Search for the cell housing the specified text and yield its (X, Y) center coordinate. 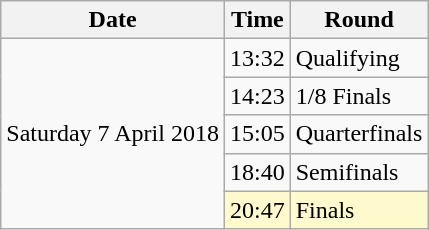
Saturday 7 April 2018 (113, 134)
20:47 (257, 210)
18:40 (257, 172)
Date (113, 20)
15:05 (257, 134)
Qualifying (359, 58)
Quarterfinals (359, 134)
Time (257, 20)
13:32 (257, 58)
Round (359, 20)
Semifinals (359, 172)
1/8 Finals (359, 96)
Finals (359, 210)
14:23 (257, 96)
